Locate the cell with the specified text and output its (x, y) center coordinate. 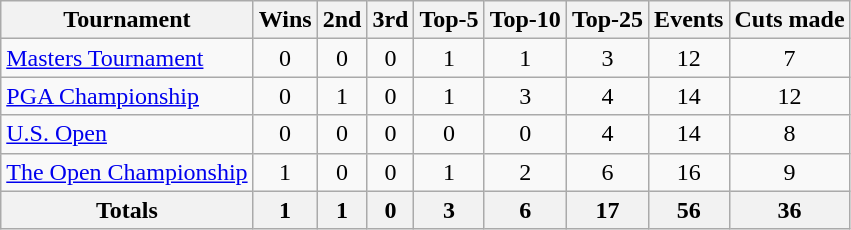
8 (790, 134)
PGA Championship (127, 96)
Top-25 (607, 20)
The Open Championship (127, 172)
17 (607, 210)
Cuts made (790, 20)
9 (790, 172)
3rd (390, 20)
Top-10 (525, 20)
U.S. Open (127, 134)
36 (790, 210)
56 (689, 210)
2 (525, 172)
Tournament (127, 20)
Totals (127, 210)
Events (689, 20)
7 (790, 58)
Top-5 (449, 20)
2nd (342, 20)
Masters Tournament (127, 58)
16 (689, 172)
Wins (285, 20)
